Return [X, Y] of the center of cell containing provided text 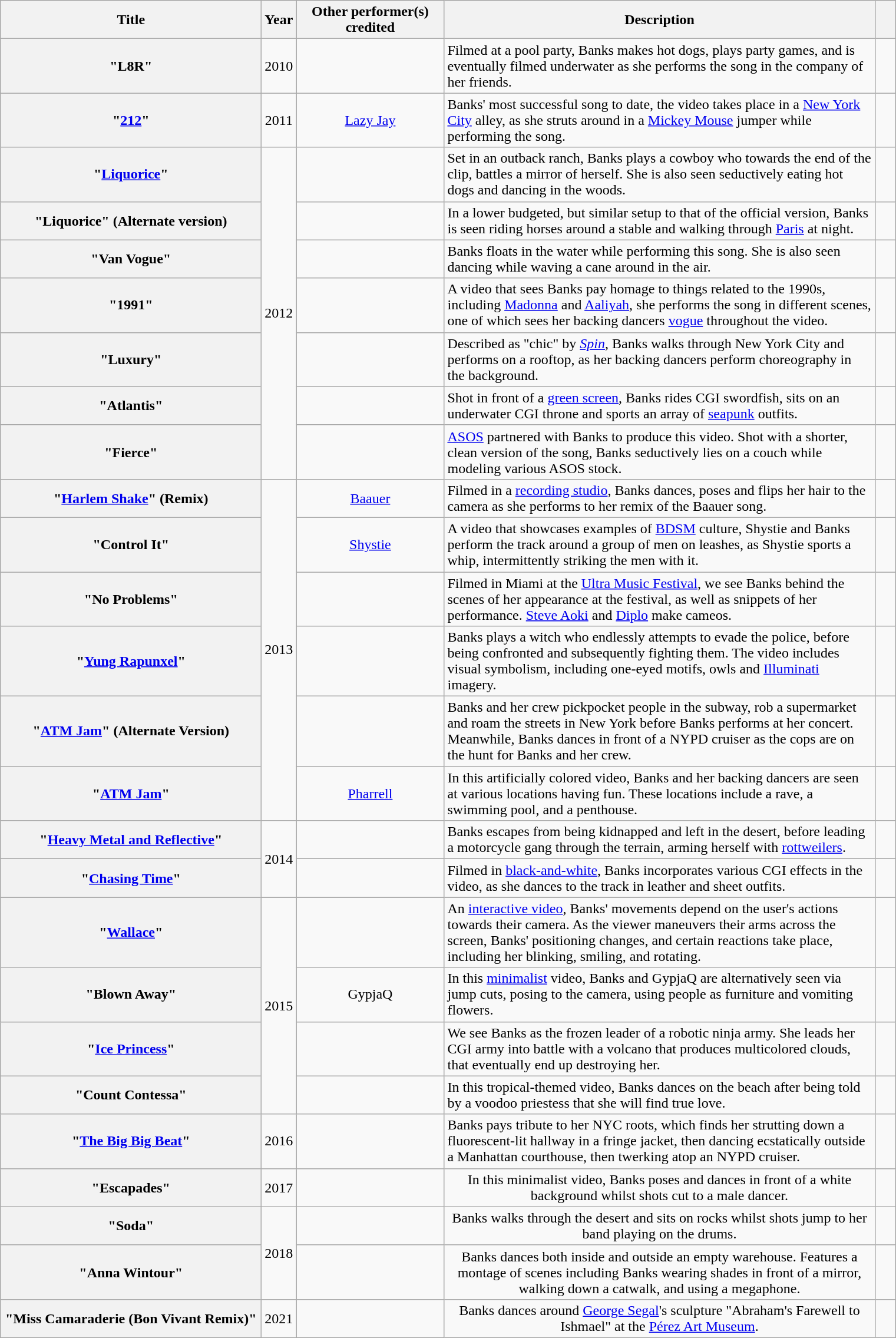
2014 [279, 859]
"ATM Jam" [131, 794]
"212" [131, 120]
In this tropical-themed video, Banks dances on the beach after being told by a voodoo priestess that she will find true love. [660, 1095]
"Miss Camaraderie (Bon Vivant Remix)" [131, 1319]
Banks dances around George Segal's sculpture "Abraham's Farewell to Ishmael" at the Pérez Art Museum. [660, 1319]
Filmed in a recording studio, Banks dances, poses and flips her hair to the camera as she performs to her remix of the Baauer song. [660, 498]
"Van Vogue" [131, 259]
Filmed in black-and-white, Banks incorporates various CGI effects in the video, as she dances to the track in leather and sheet outfits. [660, 878]
2013 [279, 649]
"Anna Wintour" [131, 1272]
"Chasing Time" [131, 878]
2018 [279, 1253]
Banks floats in the water while performing this song. She is also seen dancing while waving a cane around in the air. [660, 259]
Pharrell [370, 794]
"Liquorice" (Alternate version) [131, 220]
Lazy Jay [370, 120]
Baauer [370, 498]
"No Problems" [131, 599]
"Wallace" [131, 932]
"Ice Princess" [131, 1049]
"Soda" [131, 1225]
"Escapades" [131, 1188]
"L8R" [131, 66]
"Blown Away" [131, 995]
Year [279, 20]
2010 [279, 66]
2021 [279, 1319]
Shot in front of a green screen, Banks rides CGI swordfish, sits on an underwater CGI throne and sports an array of seapunk outfits. [660, 405]
"Control It" [131, 544]
In this minimalist video, Banks poses and dances in front of a white background whilst shots cut to a male dancer. [660, 1188]
Other performer(s) credited [370, 20]
"ATM Jam" (Alternate Version) [131, 732]
Banks walks through the desert and sits on rocks whilst shots jump to her band playing on the drums. [660, 1225]
2015 [279, 1006]
"Heavy Metal and Reflective" [131, 840]
"Luxury" [131, 359]
GypjaQ [370, 995]
"Yung Rapunxel" [131, 661]
"Harlem Shake" (Remix) [131, 498]
"Count Contessa" [131, 1095]
2012 [279, 313]
Banks escapes from being kidnapped and left in the desert, before leading a motorcycle gang through the terrain, arming herself with rottweilers. [660, 840]
2017 [279, 1188]
Title [131, 20]
"1991" [131, 305]
2016 [279, 1141]
Description [660, 20]
"The Big Big Beat" [131, 1141]
Shystie [370, 544]
"Atlantis" [131, 405]
"Fierce" [131, 452]
"Liquorice" [131, 174]
2011 [279, 120]
